Find where the given text appears and provide that cell's center as [x, y] coordinate. 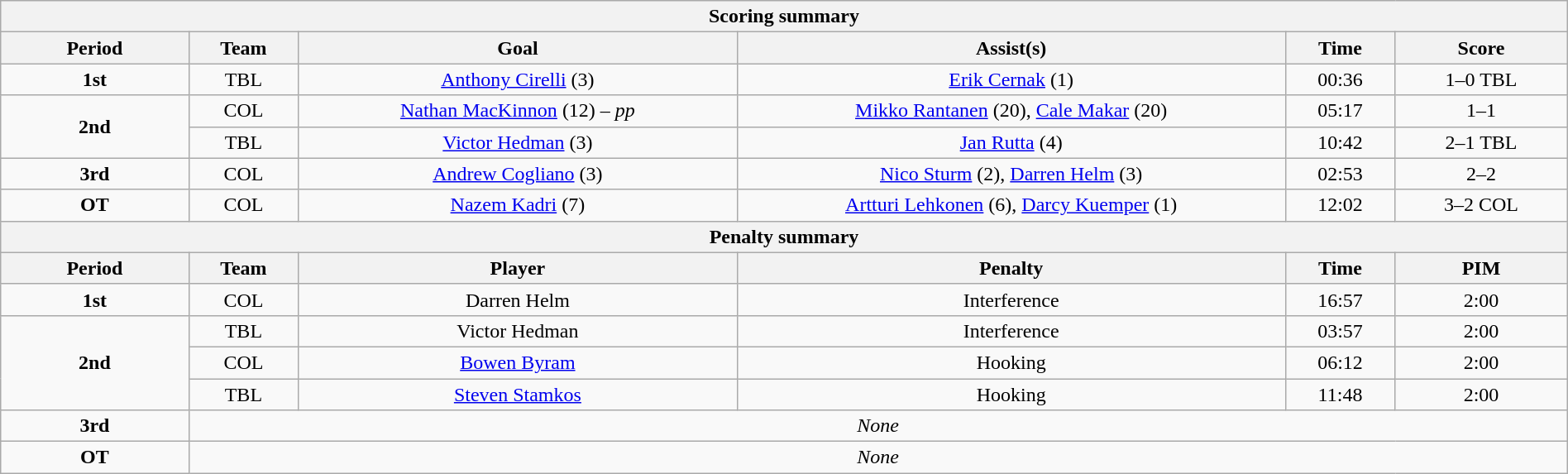
Jan Rutta (4) [1011, 142]
00:36 [1340, 79]
05:17 [1340, 111]
1–1 [1481, 111]
Nathan MacKinnon (12) – pp [518, 111]
10:42 [1340, 142]
Player [518, 268]
02:53 [1340, 174]
Steven Stamkos [518, 395]
Andrew Cogliano (3) [518, 174]
Nazem Kadri (7) [518, 205]
Scoring summary [784, 17]
1–0 TBL [1481, 79]
PIM [1481, 268]
12:02 [1340, 205]
Victor Hedman [518, 331]
Bowen Byram [518, 362]
Artturi Lehkonen (6), Darcy Kuemper (1) [1011, 205]
3–2 COL [1481, 205]
2–2 [1481, 174]
2–1 TBL [1481, 142]
03:57 [1340, 331]
Victor Hedman (3) [518, 142]
Score [1481, 48]
Goal [518, 48]
Nico Sturm (2), Darren Helm (3) [1011, 174]
Darren Helm [518, 299]
Penalty summary [784, 237]
Anthony Cirelli (3) [518, 79]
06:12 [1340, 362]
Penalty [1011, 268]
16:57 [1340, 299]
Erik Cernak (1) [1011, 79]
Mikko Rantanen (20), Cale Makar (20) [1011, 111]
11:48 [1340, 395]
Assist(s) [1011, 48]
